Output the [x, y] coordinate of the center of the cell containing the given text.  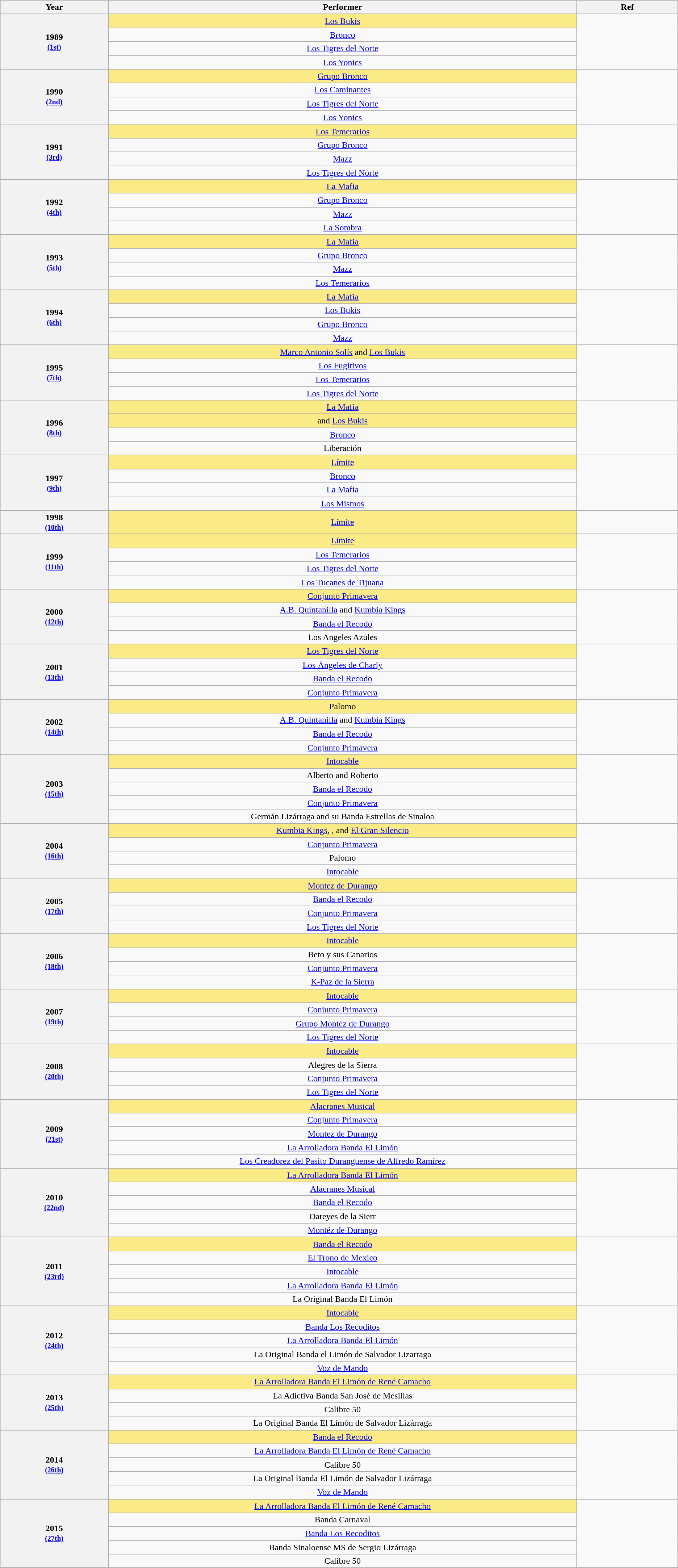
Ref [627, 7]
1999 (11th) [54, 561]
Los Fugitivos [343, 365]
Los Ángeles de Charly [343, 665]
El Trono de Mexico [343, 1258]
2005 (17th) [54, 906]
Performer [343, 7]
1991 (3rd) [54, 152]
2012 (24th) [54, 1341]
Los Creadorez del Pasito Duranguense de Alfredo Ramírez [343, 1161]
K-Paz de la Sierra [343, 982]
2009 (21st) [54, 1134]
1997 (9th) [54, 483]
1994 (6th) [54, 317]
Los Mismos [343, 503]
Liberación [343, 448]
1990 (2nd) [54, 97]
2004 (16th) [54, 851]
Los Tucanes de Tijuana [343, 582]
2010 (22nd) [54, 1203]
1996 (8th) [54, 428]
Banda Sinaloense MS de Sergio Lizárraga [343, 1547]
Banda Carnaval [343, 1520]
Los Angeles Azules [343, 637]
1989 (1st) [54, 42]
2006 (18th) [54, 961]
2015 (27th) [54, 1533]
2011 (23rd) [54, 1271]
2013 (25th) [54, 1402]
2000 (12th) [54, 616]
Germán Lizárraga and su Banda Estrellas de Sinaloa [343, 816]
La Original Banda el Limón de Salvador Lizarraga [343, 1354]
Marco Antonio Solís and Los Bukis [343, 352]
Year [54, 7]
La Sombra [343, 228]
La Adictiva Banda San José de Mesillas [343, 1396]
2014 (26th) [54, 1464]
Los Caminantes [343, 90]
Alegres de la Sierra [343, 1065]
Montéz de Durango [343, 1230]
and Los Bukis [343, 421]
La Original Banda El Limón [343, 1299]
1993 (5th) [54, 262]
Grupo Montéz de Durango [343, 1023]
1992 (4th) [54, 207]
Kumbia Kings, , and El Gran Silencio [343, 830]
Beto y sus Canarios [343, 954]
2007 (19th) [54, 1016]
2008 (20th) [54, 1071]
Alberto and Roberto [343, 775]
2001 (13th) [54, 672]
Dareyes de la Sierr [343, 1216]
1995 (7th) [54, 372]
1998 (10th) [54, 522]
2002 (14th) [54, 727]
2003 (15th) [54, 789]
